Determine the [X, Y] coordinate at the center of the cell enclosing the given text.  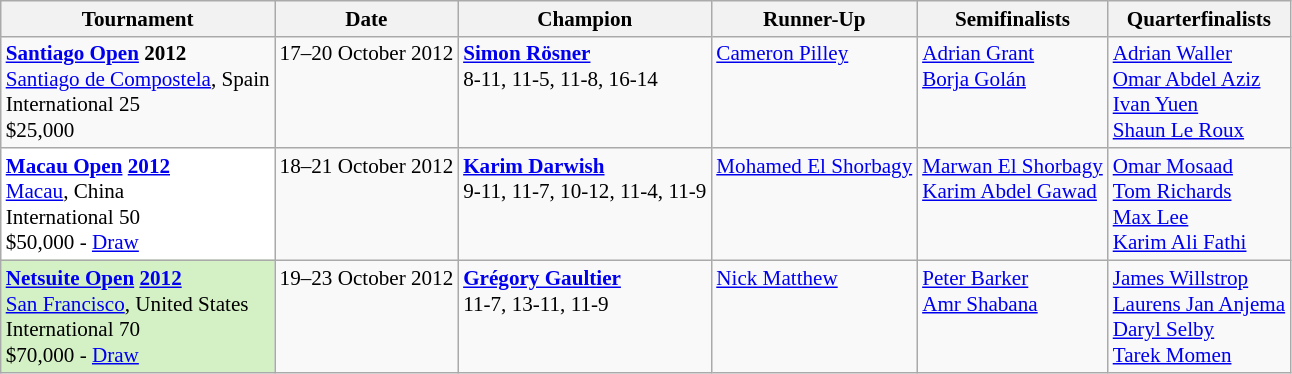
Netsuite Open 2012 San Francisco, United StatesInternational 70$70,000 - Draw [138, 316]
Tournament [138, 18]
Santiago Open 2012 Santiago de Compostela, SpainInternational 25$25,000 [138, 92]
Marwan El Shorbagy Karim Abdel Gawad [1012, 204]
Runner-Up [814, 18]
Grégory Gaultier11-7, 13-11, 11-9 [584, 316]
Karim Darwish9-11, 11-7, 10-12, 11-4, 11-9 [584, 204]
Simon Rösner8-11, 11-5, 11-8, 16-14 [584, 92]
18–21 October 2012 [367, 204]
Cameron Pilley [814, 92]
Champion [584, 18]
Peter Barker Amr Shabana [1012, 316]
James Willstrop Laurens Jan Anjema Daryl Selby Tarek Momen [1199, 316]
Adrian Waller Omar Abdel Aziz Ivan Yuen Shaun Le Roux [1199, 92]
17–20 October 2012 [367, 92]
19–23 October 2012 [367, 316]
Nick Matthew [814, 316]
Omar Mosaad Tom Richards Max Lee Karim Ali Fathi [1199, 204]
Macau Open 2012 Macau, ChinaInternational 50$50,000 - Draw [138, 204]
Quarterfinalists [1199, 18]
Date [367, 18]
Adrian Grant Borja Golán [1012, 92]
Semifinalists [1012, 18]
Mohamed El Shorbagy [814, 204]
